Return [X, Y] of the center of cell containing provided text 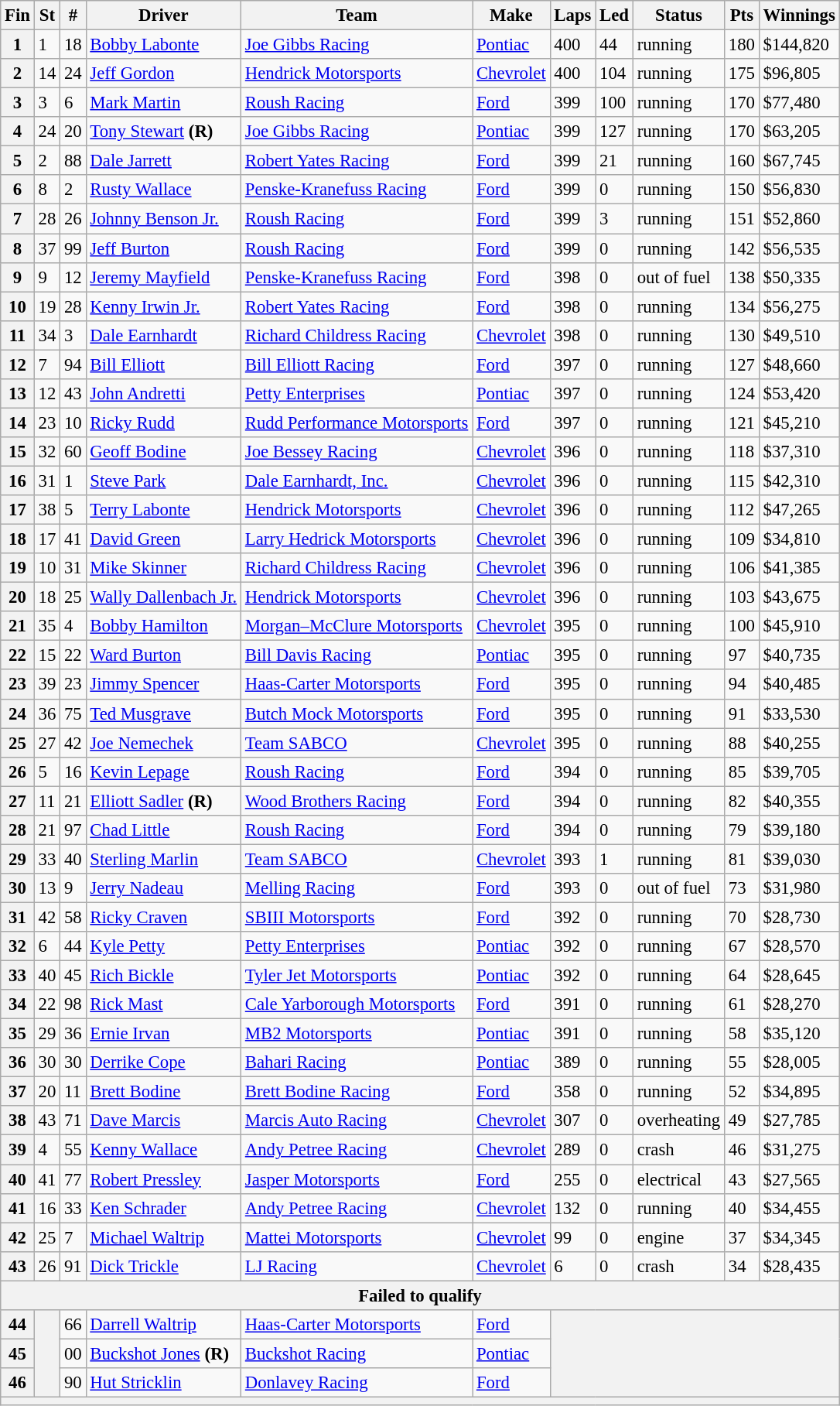
$39,030 [799, 859]
Rudd Performance Motorsports [356, 422]
$34,455 [799, 1208]
71 [73, 1121]
$49,510 [799, 335]
Jerry Nadeau [163, 888]
$96,805 [799, 74]
$40,485 [799, 685]
00 [73, 1353]
Cale Yarborough Motorsports [356, 1004]
73 [741, 888]
180 [741, 45]
115 [741, 481]
LJ Racing [356, 1266]
Kyle Petty [163, 946]
$43,675 [799, 597]
Geoff Bodine [163, 452]
Steve Park [163, 481]
Kevin Lepage [163, 771]
81 [741, 859]
Joe Nemechek [163, 743]
Darrell Waltrip [163, 1325]
Derrike Cope [163, 1062]
70 [741, 917]
103 [741, 597]
$39,705 [799, 771]
Brett Bodine Racing [356, 1092]
52 [741, 1092]
Driver [163, 15]
Mattei Motorsports [356, 1237]
$56,275 [799, 306]
Michael Waltrip [163, 1237]
$28,645 [799, 976]
$34,345 [799, 1237]
134 [741, 306]
$42,310 [799, 481]
Bahari Racing [356, 1062]
Ernie Irvan [163, 1034]
Bobby Hamilton [163, 626]
255 [572, 1179]
$34,810 [799, 539]
$48,660 [799, 364]
$45,910 [799, 626]
$27,565 [799, 1179]
Ward Burton [163, 655]
$27,785 [799, 1121]
Mike Skinner [163, 568]
Bobby Labonte [163, 45]
Tyler Jet Motorsports [356, 976]
Laps [572, 15]
Hut Stricklin [163, 1383]
64 [741, 976]
Wally Dallenbach Jr. [163, 597]
Status [678, 15]
$40,255 [799, 743]
Buckshot Jones (R) [163, 1353]
60 [73, 452]
Butch Mock Motorsports [356, 713]
118 [741, 452]
engine [678, 1237]
67 [741, 946]
307 [572, 1121]
$77,480 [799, 103]
Rich Bickle [163, 976]
$35,120 [799, 1034]
Failed to qualify [420, 1295]
$31,980 [799, 888]
Kenny Irwin Jr. [163, 306]
82 [741, 801]
Dick Trickle [163, 1266]
$28,005 [799, 1062]
Tony Stewart (R) [163, 132]
289 [572, 1150]
Pts [741, 15]
Fin [18, 15]
MB2 Motorsports [356, 1034]
61 [741, 1004]
Chad Little [163, 830]
Led [614, 15]
106 [741, 568]
Joe Bessey Racing [356, 452]
138 [741, 277]
389 [572, 1062]
Jeff Gordon [163, 74]
Buckshot Racing [356, 1353]
90 [73, 1383]
$67,745 [799, 161]
Johnny Benson Jr. [163, 219]
124 [741, 394]
$28,270 [799, 1004]
Jeff Burton [163, 248]
$39,180 [799, 830]
Make [511, 15]
98 [73, 1004]
$28,730 [799, 917]
Kenny Wallace [163, 1150]
Sterling Marlin [163, 859]
electrical [678, 1179]
Bill Elliott Racing [356, 364]
Ricky Craven [163, 917]
$31,275 [799, 1150]
$40,355 [799, 801]
Robert Pressley [163, 1179]
121 [741, 422]
109 [741, 539]
$50,335 [799, 277]
$56,830 [799, 190]
Dale Earnhardt [163, 335]
# [73, 15]
Ricky Rudd [163, 422]
175 [741, 74]
Melling Racing [356, 888]
overheating [678, 1121]
Ted Musgrave [163, 713]
Team [356, 15]
Elliott Sadler (R) [163, 801]
Morgan–McClure Motorsports [356, 626]
$28,435 [799, 1266]
Jasper Motorsports [356, 1179]
$41,385 [799, 568]
$63,205 [799, 132]
Dave Marcis [163, 1121]
St [46, 15]
$33,530 [799, 713]
Larry Hedrick Motorsports [356, 539]
$144,820 [799, 45]
$37,310 [799, 452]
132 [572, 1208]
79 [741, 830]
Bill Davis Racing [356, 655]
$45,210 [799, 422]
Rick Mast [163, 1004]
150 [741, 190]
$28,570 [799, 946]
$40,735 [799, 655]
SBIII Motorsports [356, 917]
Donlavey Racing [356, 1383]
Wood Brothers Racing [356, 801]
Terry Labonte [163, 510]
John Andretti [163, 394]
358 [572, 1092]
Winnings [799, 15]
Dale Earnhardt, Inc. [356, 481]
85 [741, 771]
130 [741, 335]
49 [741, 1121]
66 [73, 1325]
Mark Martin [163, 103]
104 [614, 74]
151 [741, 219]
Bill Elliott [163, 364]
$56,535 [799, 248]
Jeremy Mayfield [163, 277]
Ken Schrader [163, 1208]
Dale Jarrett [163, 161]
160 [741, 161]
Rusty Wallace [163, 190]
David Green [163, 539]
$53,420 [799, 394]
Marcis Auto Racing [356, 1121]
$52,860 [799, 219]
142 [741, 248]
$47,265 [799, 510]
75 [73, 713]
Jimmy Spencer [163, 685]
112 [741, 510]
$34,895 [799, 1092]
77 [73, 1179]
Brett Bodine [163, 1092]
